Determine the (X, Y) coordinate at the center of the cell enclosing the given text.  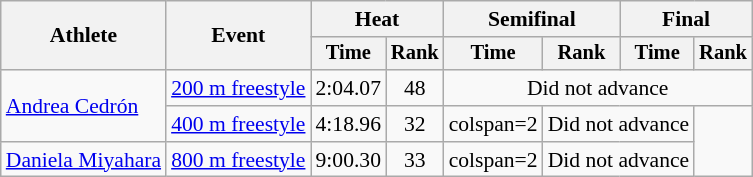
Semifinal (532, 19)
Final (686, 19)
200 m freestyle (238, 88)
colspan=2 (494, 124)
Event (238, 36)
32 (415, 124)
Andrea Cedrón (84, 106)
Athlete (84, 36)
48 (415, 88)
400 m freestyle (238, 124)
Heat (376, 19)
4:18.96 (348, 124)
2:04.07 (348, 88)
